Identify which cell holds the provided text, then report its (X, Y) central coordinate. 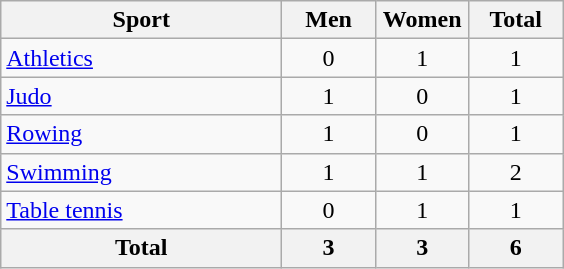
2 (516, 172)
Rowing (142, 134)
Men (329, 20)
Athletics (142, 58)
Women (422, 20)
Swimming (142, 172)
Sport (142, 20)
Table tennis (142, 210)
6 (516, 248)
Judo (142, 96)
